Capture the cell that displays the provided text and extract its [X, Y] central coordinate. 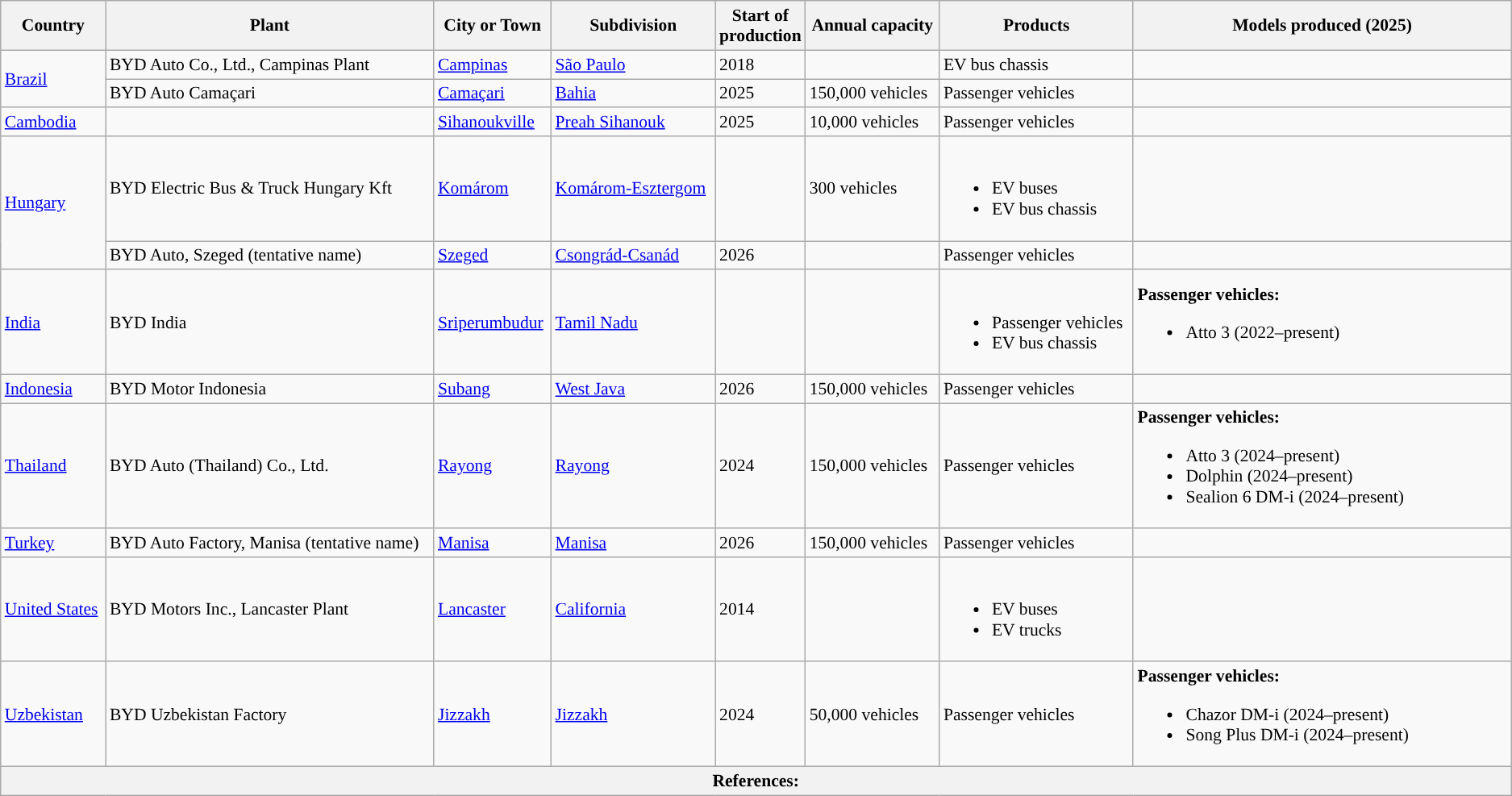
Annual capacity [873, 26]
Passenger vehiclesEV bus chassis [1037, 323]
Indonesia [53, 389]
Cambodia [53, 123]
Szeged [493, 256]
BYD Motors Inc., Lancaster Plant [269, 610]
BYD Auto Camaçari [269, 94]
Brazil [53, 79]
2014 [760, 610]
50,000 vehicles [873, 715]
BYD Auto, Szeged (tentative name) [269, 256]
BYD Electric Bus & Truck Hungary Kft [269, 189]
Bahia [634, 94]
Sriperumbudur [493, 323]
Passenger vehicles:Atto 3 (2022–present) [1322, 323]
São Paulo [634, 65]
Preah Sihanouk [634, 123]
BYD Auto Factory, Manisa (tentative name) [269, 543]
BYD Auto (Thailand) Co., Ltd. [269, 466]
Tamil Nadu [634, 323]
BYD India [269, 323]
Campinas [493, 65]
Hungary [53, 203]
West Java [634, 389]
Sihanoukville [493, 123]
Subdivision [634, 26]
Models produced (2025) [1322, 26]
Uzbekistan [53, 715]
BYD Motor Indonesia [269, 389]
Passenger vehicles:Atto 3 (2024–present)Dolphin (2024–present)Sealion 6 DM-i (2024–present) [1322, 466]
300 vehicles [873, 189]
Komárom-Esztergom [634, 189]
Komárom [493, 189]
Turkey [53, 543]
Country [53, 26]
Plant [269, 26]
EV busesEV bus chassis [1037, 189]
Csongrád-Csanád [634, 256]
10,000 vehicles [873, 123]
Camaçari [493, 94]
BYD Auto Co., Ltd., Campinas Plant [269, 65]
Passenger vehicles:Chazor DM-i (2024–present)Song Plus DM-i (2024–present) [1322, 715]
City or Town [493, 26]
Subang [493, 389]
EV busesEV trucks [1037, 610]
California [634, 610]
Products [1037, 26]
India [53, 323]
References: [756, 781]
BYD Uzbekistan Factory [269, 715]
2018 [760, 65]
United States [53, 610]
Lancaster [493, 610]
EV bus chassis [1037, 65]
Start of production [760, 26]
Thailand [53, 466]
